Provide the (X, Y) coordinate of the cell's center where the given text is located.  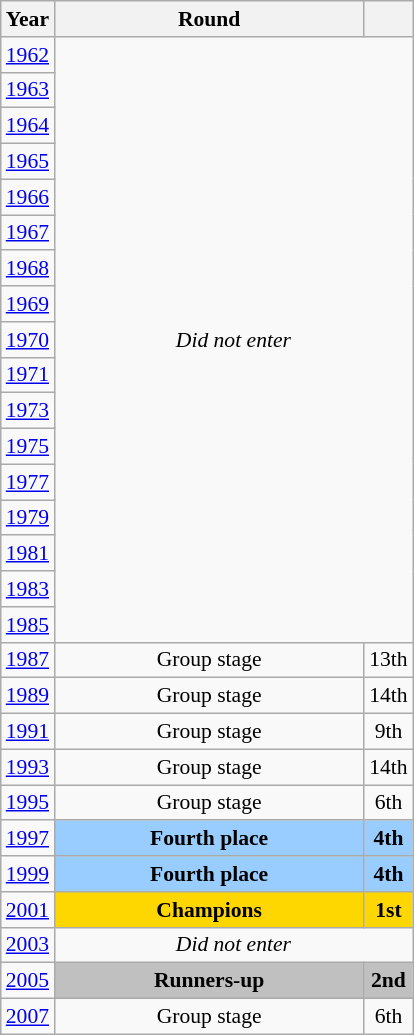
1965 (28, 162)
1995 (28, 803)
1997 (28, 839)
2nd (388, 981)
1st (388, 910)
1991 (28, 732)
2001 (28, 910)
2005 (28, 981)
1971 (28, 375)
1983 (28, 589)
1962 (28, 55)
1989 (28, 696)
2003 (28, 945)
1964 (28, 126)
1970 (28, 340)
1975 (28, 447)
1987 (28, 660)
13th (388, 660)
Champions (209, 910)
1993 (28, 767)
1967 (28, 233)
1999 (28, 874)
1985 (28, 625)
1981 (28, 554)
1969 (28, 304)
Year (28, 19)
2007 (28, 1017)
1977 (28, 482)
9th (388, 732)
Round (209, 19)
1966 (28, 197)
Runners-up (209, 981)
1973 (28, 411)
1963 (28, 90)
1968 (28, 269)
1979 (28, 518)
